Extract the (X, Y) coordinate from the center of the cell holding the provided text.  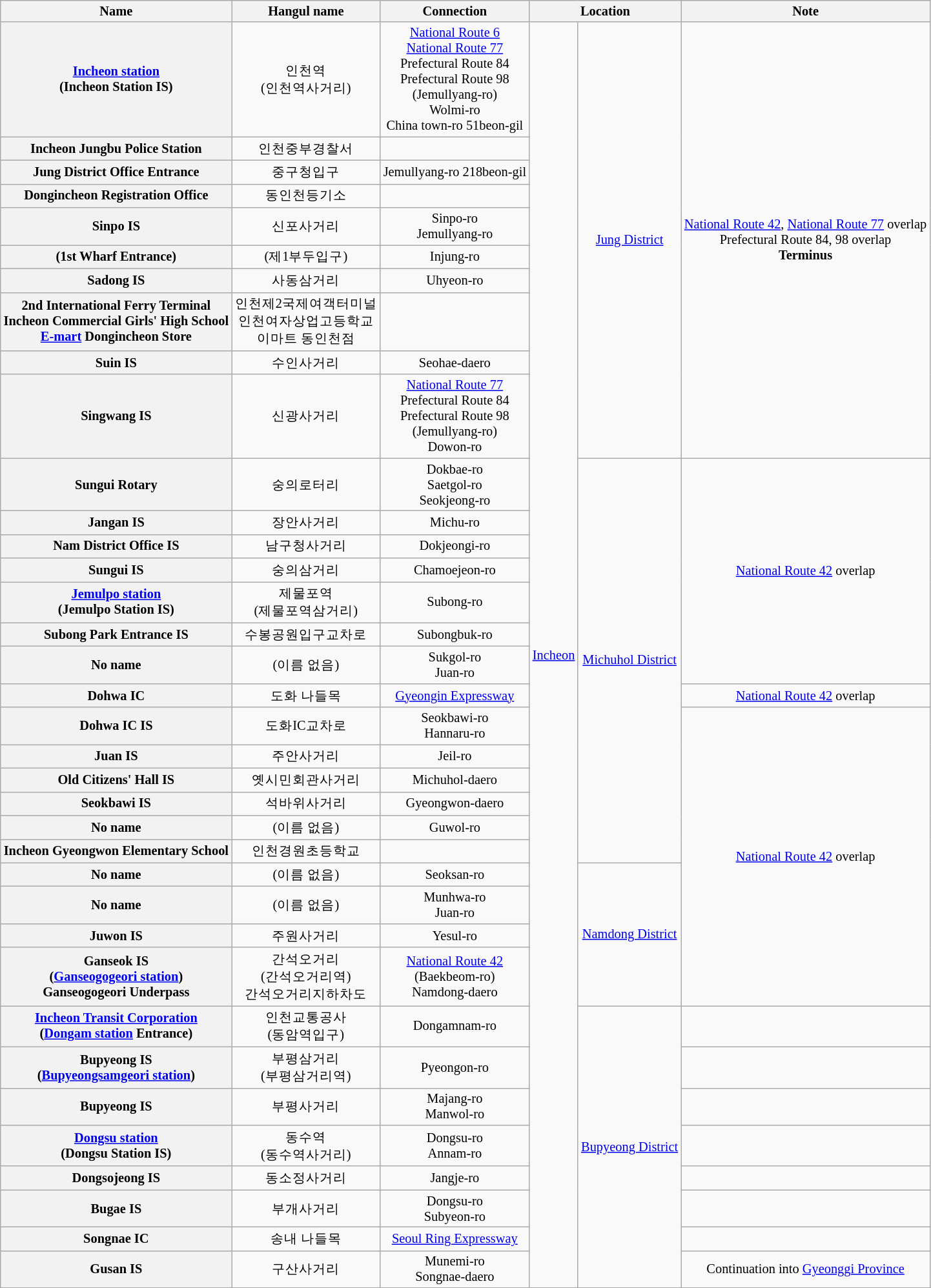
National Route 77Prefectural Route 84Prefectural Route 98(Jemullyang-ro)Dowon-ro (455, 416)
Dokjeongi-ro (455, 546)
Jangje-ro (455, 1178)
Jemullyang-ro 218beon-gil (455, 172)
수인사거리 (306, 363)
Dongsu-roSubyeon-ro (455, 1209)
남구청사거리 (306, 546)
Nam District Office IS (116, 546)
석바위사거리 (306, 804)
Seoksan-ro (455, 875)
Jeil-ro (455, 756)
National Route 42(Baekbeom-ro)Namdong-daero (455, 977)
National Route 6National Route 77Prefectural Route 84Prefectural Route 98(Jemullyang-ro)Wolmi-roChina town-ro 51beon-gil (455, 79)
Dongamnam-ro (455, 1026)
Munemi-roSongnae-daero (455, 1269)
Chamoejeon-ro (455, 570)
장안사거리 (306, 523)
동소정사거리 (306, 1178)
Uhyeon-ro (455, 280)
도화 나들목 (306, 696)
중구청입구 (306, 172)
Dongsojeong IS (116, 1178)
Sinpo IS (116, 226)
Dokbae-roSaetgol-roSeokjeong-ro (455, 485)
Munhwa-roJuan-ro (455, 905)
인천교통공사(동암역입구) (306, 1026)
Sinpo-roJemullyang-ro (455, 226)
송내 나들목 (306, 1239)
Dongsu station(Dongsu Station IS) (116, 1145)
National Route 42, National Route 77 overlapPrefectural Route 84, 98 overlapTerminus (806, 240)
부평사거리 (306, 1107)
Juan IS (116, 756)
Incheon station(Incheon Station IS) (116, 79)
부평삼거리(부평삼거리역) (306, 1067)
부개사거리 (306, 1209)
Jung District Office Entrance (116, 172)
구산사거리 (306, 1269)
Gyeongwon-daero (455, 804)
Michu-ro (455, 523)
Majang-roManwol-ro (455, 1107)
인천제2국제여객터미널인천여자상업고등학교이마트 동인천점 (306, 321)
Jung District (629, 240)
Dongsu-roAnnam-ro (455, 1145)
옛시민회관사거리 (306, 780)
Dohwa IC (116, 696)
Suin IS (116, 363)
Hangul name (306, 11)
사동삼거리 (306, 280)
Seoul Ring Expressway (455, 1239)
Sukgol-roJuan-ro (455, 665)
Continuation into Gyeonggi Province (806, 1269)
숭의로터리 (306, 485)
(제1부두입구) (306, 257)
주원사거리 (306, 936)
Subong-ro (455, 602)
동수역(동수역사거리) (306, 1145)
Bugae IS (116, 1209)
Old Citizens' Hall IS (116, 780)
Ganseok IS(Ganseogogeori station)Ganseogogeori Underpass (116, 977)
Gyeongin Expressway (455, 696)
Namdong District (629, 934)
도화IC교차로 (306, 726)
Bupyeong District (629, 1146)
Dongincheon Registration Office (116, 196)
Gusan IS (116, 1269)
Songnae IC (116, 1239)
Seohae-daero (455, 363)
Seokbawi-roHannaru-ro (455, 726)
Bupyeong IS (116, 1107)
Connection (455, 11)
제물포역(제물포역삼거리) (306, 602)
Incheon Gyeongwon Elementary School (116, 850)
Juwon IS (116, 936)
Sungui Rotary (116, 485)
Pyeongon-ro (455, 1067)
Sungui IS (116, 570)
Sadong IS (116, 280)
인천중부경찰서 (306, 148)
2nd International Ferry TerminalIncheon Commercial Girls' High SchoolE-mart Dongincheon Store (116, 321)
Bupyeong IS(Bupyeongsamgeori station) (116, 1067)
신포사거리 (306, 226)
Incheon Transit Corporation(Dongam station Entrance) (116, 1026)
Subongbuk-ro (455, 635)
(1st Wharf Entrance) (116, 257)
주안사거리 (306, 756)
Jangan IS (116, 523)
Location (606, 11)
Seokbawi IS (116, 804)
Injung-ro (455, 257)
Michuhol-daero (455, 780)
간석오거리(간석오거리역)간석오거리지하차도 (306, 977)
인천경원초등학교 (306, 850)
숭의삼거리 (306, 570)
Guwol-ro (455, 827)
Dohwa IC IS (116, 726)
수봉공원입구교차로 (306, 635)
Incheon Jungbu Police Station (116, 148)
Subong Park Entrance IS (116, 635)
Michuhol District (629, 661)
신광사거리 (306, 416)
Singwang IS (116, 416)
동인천등기소 (306, 196)
인천역(인천역사거리) (306, 79)
Note (806, 11)
Incheon (554, 655)
Jemulpo station(Jemulpo Station IS) (116, 602)
Yesul-ro (455, 936)
Name (116, 11)
